Extract the (X, Y) coordinate from the center of the cell holding the provided text.  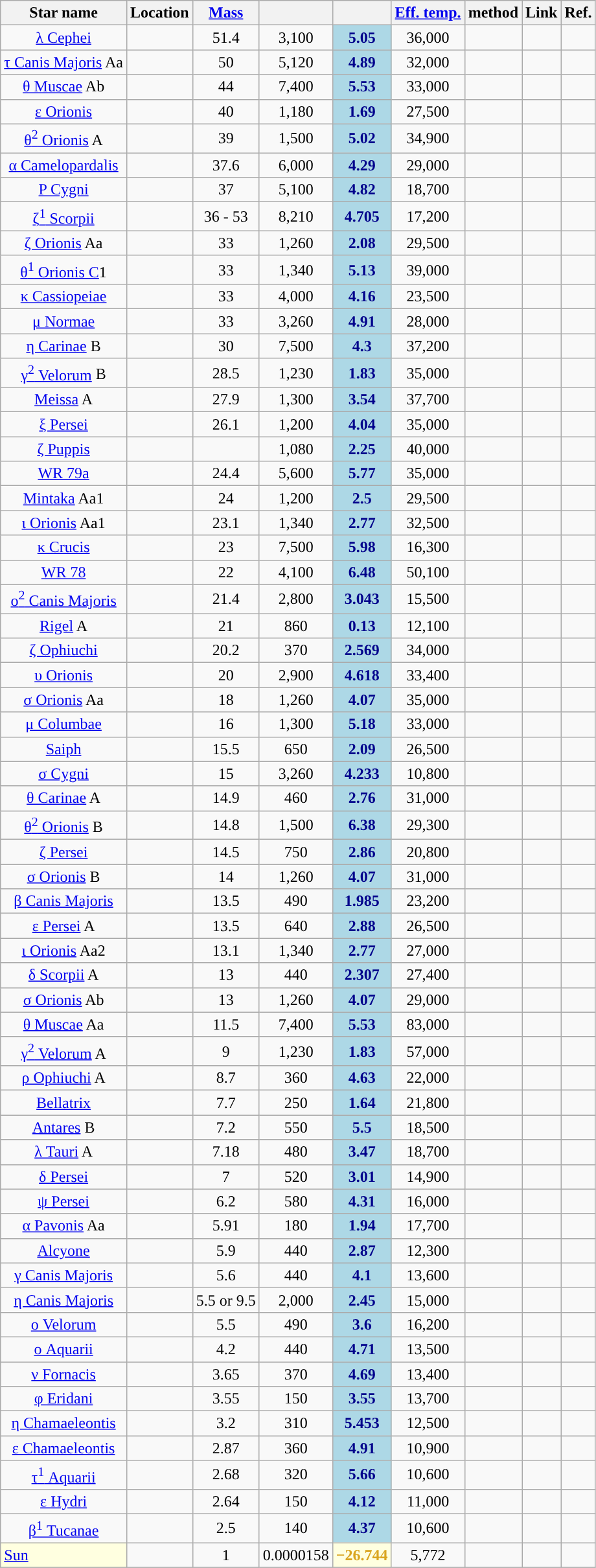
5.18 (361, 724)
20,800 (428, 852)
32,500 (428, 523)
11.5 (225, 1024)
θ2 Orionis B (63, 825)
ι Orionis Aa2 (63, 951)
2,900 (295, 675)
3.01 (361, 1177)
23 (225, 548)
22,000 (428, 1078)
ρ Ophiuchi A (63, 1078)
7.18 (225, 1152)
1.69 (361, 111)
5.02 (361, 139)
40 (225, 111)
37,700 (428, 400)
2.09 (361, 749)
26.1 (225, 424)
4,000 (295, 297)
3.47 (361, 1152)
17,200 (428, 216)
1 (225, 1555)
5.05 (361, 38)
83,000 (428, 1024)
4.2 (225, 1350)
37,200 (428, 346)
480 (295, 1152)
6.48 (361, 572)
1.64 (361, 1103)
γ2 Velorum B (63, 373)
θ2 Orionis A (63, 139)
δ Persei (63, 1177)
γ Canis Majoris (63, 1275)
310 (295, 1424)
40,000 (428, 449)
0.13 (361, 626)
2.76 (361, 798)
3.043 (361, 599)
θ1 Orionis C1 (63, 270)
2.45 (361, 1300)
σ Orionis Aa (63, 700)
57,000 (428, 1051)
640 (295, 926)
3.2 (225, 1424)
α Pavonis Aa (63, 1226)
μ Columbae (63, 724)
1.985 (361, 901)
−26.744 (361, 1555)
24 (225, 498)
δ Scorpii A (63, 975)
4.1 (361, 1275)
16,000 (428, 1201)
τ Canis Majoris Aa (63, 62)
250 (295, 1103)
36 - 53 (225, 216)
4.29 (361, 165)
κ Crucis (63, 548)
η Canis Majoris (63, 1300)
4.82 (361, 190)
4.12 (361, 1501)
30 (225, 346)
2,800 (295, 599)
Mass (225, 13)
37 (225, 190)
7.7 (225, 1103)
4.89 (361, 62)
14 (225, 877)
3.6 (361, 1324)
650 (295, 749)
Star name (63, 13)
Sun (63, 1555)
32,000 (428, 62)
Antares B (63, 1127)
5.13 (361, 270)
5,772 (428, 1555)
Bellatrix (63, 1103)
460 (295, 798)
5.98 (361, 548)
ζ Persei (63, 852)
Mintaka Aa1 (63, 498)
1.94 (361, 1226)
2.88 (361, 926)
13.1 (225, 951)
2.64 (225, 1501)
21 (225, 626)
3.54 (361, 400)
5,600 (295, 474)
λ Cephei (63, 38)
θ Muscae Aa (63, 1024)
8,210 (295, 216)
11,000 (428, 1501)
5.66 (361, 1475)
27,400 (428, 975)
6.2 (225, 1201)
ι Orionis Aa1 (63, 523)
34,900 (428, 139)
320 (295, 1475)
ζ1 Scorpii (63, 216)
2.307 (361, 975)
φ Eridani (63, 1399)
4.63 (361, 1078)
12,300 (428, 1251)
39 (225, 139)
ζ Orionis Aa (63, 243)
15,500 (428, 599)
Location (159, 13)
14.8 (225, 825)
24.4 (225, 474)
5.5 or 9.5 (225, 1300)
4.69 (361, 1374)
860 (295, 626)
ν Fornacis (63, 1374)
21.4 (225, 599)
10,900 (428, 1448)
6.38 (361, 825)
τ1 Aquarii (63, 1475)
η Chamaeleontis (63, 1424)
3.65 (225, 1374)
50,100 (428, 572)
σ Cygni (63, 774)
Rigel A (63, 626)
23,500 (428, 297)
37.6 (225, 165)
2,000 (295, 1300)
σ Orionis Ab (63, 1000)
WR 78 (63, 572)
13,600 (428, 1275)
18 (225, 700)
5.6 (225, 1275)
14.5 (225, 852)
16 (225, 724)
ε Chamaeleontis (63, 1448)
Link (542, 13)
13,400 (428, 1374)
P Cygni (63, 190)
12,100 (428, 626)
27,000 (428, 951)
36,000 (428, 38)
140 (295, 1528)
50 (225, 62)
5,120 (295, 62)
4.618 (361, 675)
β Canis Majoris (63, 901)
550 (295, 1127)
2.569 (361, 651)
22 (225, 572)
23.1 (225, 523)
Ref. (578, 13)
3,100 (295, 38)
20 (225, 675)
4.04 (361, 424)
ο2 Canis Majoris (63, 599)
23,200 (428, 901)
4.3 (361, 346)
ψ Persei (63, 1201)
κ Cassiopeiae (63, 297)
10,800 (428, 774)
2.86 (361, 852)
ξ Persei (63, 424)
580 (295, 1201)
44 (225, 87)
θ Carinae A (63, 798)
14.9 (225, 798)
5.91 (225, 1226)
9 (225, 1051)
4.37 (361, 1528)
12,500 (428, 1424)
17,700 (428, 1226)
18,500 (428, 1127)
5,100 (295, 190)
ε Orionis (63, 111)
29,300 (428, 825)
μ Normae (63, 321)
method (493, 13)
180 (295, 1226)
520 (295, 1177)
σ Orionis B (63, 877)
4.31 (361, 1201)
5.77 (361, 474)
γ2 Velorum A (63, 1051)
16,300 (428, 548)
15.5 (225, 749)
ο Aquarii (63, 1350)
6,000 (295, 165)
2.25 (361, 449)
7.2 (225, 1127)
1,080 (295, 449)
4.705 (361, 216)
750 (295, 852)
21,800 (428, 1103)
ζ Puppis (63, 449)
39,000 (428, 270)
15,000 (428, 1300)
51.4 (225, 38)
2.68 (225, 1475)
Eff. temp. (428, 13)
4.16 (361, 297)
13,500 (428, 1350)
28,000 (428, 321)
5.9 (225, 1251)
4.233 (361, 774)
4,100 (295, 572)
14,900 (428, 1177)
0.0000158 (295, 1555)
33,400 (428, 675)
20.2 (225, 651)
η Carinae B (63, 346)
15 (225, 774)
8.7 (225, 1078)
27.9 (225, 400)
2.08 (361, 243)
16,200 (428, 1324)
λ Tauri A (63, 1152)
ο Velorum (63, 1324)
ε Hydri (63, 1501)
5.453 (361, 1424)
Saiph (63, 749)
34,000 (428, 651)
Alcyone (63, 1251)
θ Muscae Ab (63, 87)
υ Orionis (63, 675)
1,180 (295, 111)
β1 Tucanae (63, 1528)
13,700 (428, 1399)
4.71 (361, 1350)
ζ Ophiuchi (63, 651)
7 (225, 1177)
Meissa A (63, 400)
28.5 (225, 373)
WR 79a (63, 474)
α Camelopardalis (63, 165)
ε Persei A (63, 926)
27,500 (428, 111)
